Determine the (x, y) coordinate at the center of the cell enclosing the given text.  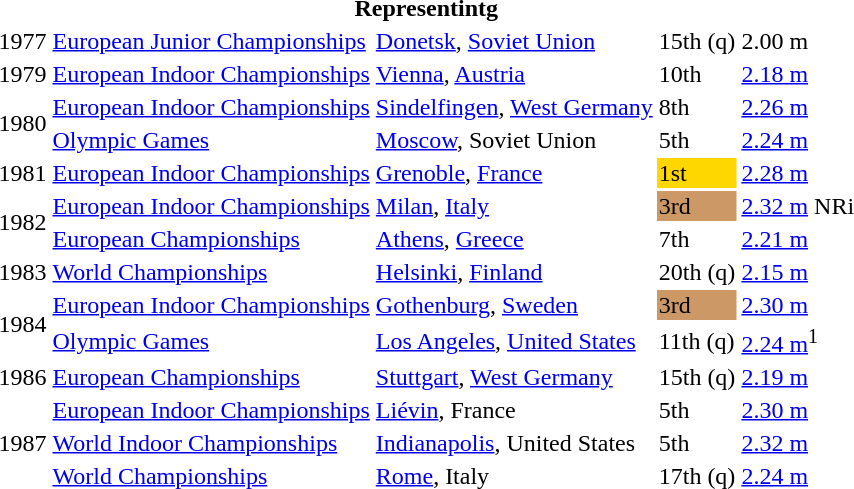
1st (697, 173)
Milan, Italy (514, 206)
World Championships (211, 272)
Athens, Greece (514, 239)
Vienna, Austria (514, 74)
Liévin, France (514, 410)
Donetsk, Soviet Union (514, 41)
7th (697, 239)
Gothenburg, Sweden (514, 305)
20th (q) (697, 272)
World Indoor Championships (211, 443)
Helsinki, Finland (514, 272)
10th (697, 74)
Stuttgart, West Germany (514, 377)
Sindelfingen, West Germany (514, 107)
Moscow, Soviet Union (514, 140)
8th (697, 107)
European Junior Championships (211, 41)
Los Angeles, United States (514, 341)
11th (q) (697, 341)
Indianapolis, United States (514, 443)
Grenoble, France (514, 173)
